Locate the cell with the specified text and output its (x, y) center coordinate. 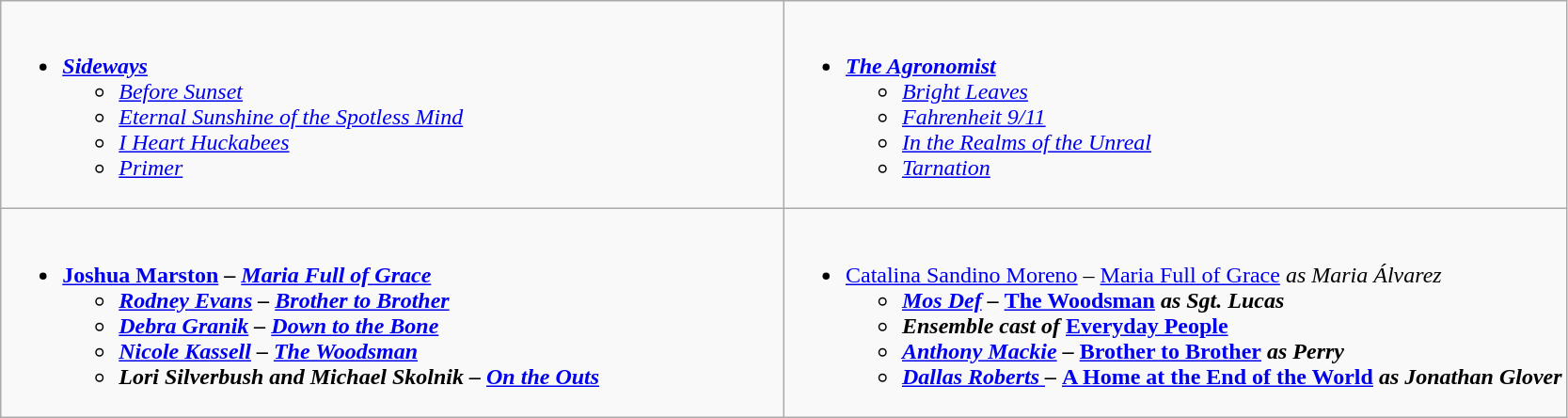
The AgronomistBright LeavesFahrenheit 9/11In the Realms of the UnrealTarnation (1176, 105)
SidewaysBefore SunsetEternal Sunshine of the Spotless MindI Heart HuckabeesPrimer (393, 105)
